Scan for the cell matching the given text and deliver its (x, y) coordinate at center. 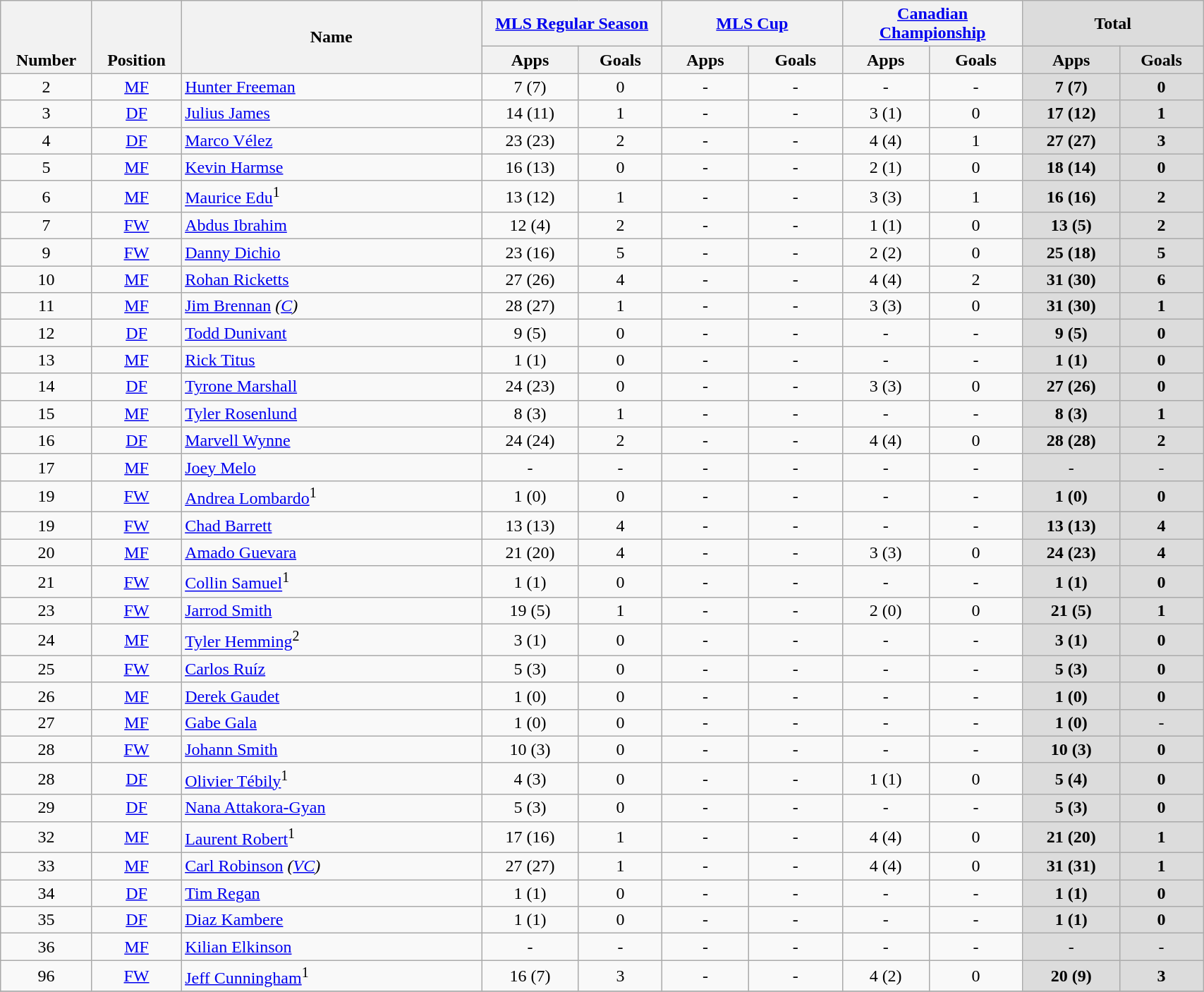
23 (47, 611)
2 (0) (886, 611)
17 (16) (530, 837)
Laurent Robert1 (332, 837)
Tyrone Marshall (332, 387)
35 (47, 920)
MLS Cup (753, 24)
96 (47, 976)
16 (16) (1071, 196)
21 (5) (1071, 611)
14 (11) (530, 114)
15 (47, 413)
Carlos Ruíz (332, 669)
20 (47, 552)
Position (136, 37)
13 (47, 360)
12 (4) (530, 226)
Total (1113, 24)
23 (16) (530, 253)
Rohan Ricketts (332, 279)
31 (31) (1071, 866)
Canadian Championship (932, 24)
Jim Brennan (C) (332, 306)
17 (47, 467)
5 (4) (1071, 779)
26 (47, 696)
Collin Samuel1 (332, 581)
Andrea Lombardo1 (332, 497)
Kilian Elkinson (332, 947)
36 (47, 947)
24 (24) (530, 440)
17 (12) (1071, 114)
11 (47, 306)
Joey Melo (332, 467)
2 (1) (886, 167)
12 (47, 333)
13 (12) (530, 196)
4 (2) (886, 976)
Number (47, 37)
Carl Robinson (VC) (332, 866)
Jarrod Smith (332, 611)
Maurice Edu1 (332, 196)
Diaz Kambere (332, 920)
16 (7) (530, 976)
Julius James (332, 114)
Rick Titus (332, 360)
Tyler Hemming2 (332, 641)
Todd Dunivant (332, 333)
MLS Regular Season (572, 24)
20 (9) (1071, 976)
Hunter Freeman (332, 87)
Tyler Rosenlund (332, 413)
34 (47, 893)
Kevin Harmse (332, 167)
Jeff Cunningham1 (332, 976)
16 (13) (530, 167)
27 (47, 722)
16 (47, 440)
Johann Smith (332, 749)
Amado Guevara (332, 552)
7 (47, 226)
28 (27) (530, 306)
25 (47, 669)
13 (5) (1071, 226)
Tim Regan (332, 893)
33 (47, 866)
Chad Barrett (332, 526)
10 (47, 279)
Olivier Tébily1 (332, 779)
Nana Attakora-Gyan (332, 808)
Derek Gaudet (332, 696)
32 (47, 837)
Marvell Wynne (332, 440)
14 (47, 387)
29 (47, 808)
25 (18) (1071, 253)
2 (2) (886, 253)
23 (23) (530, 140)
Abdus Ibrahim (332, 226)
Name (332, 37)
21 (47, 581)
19 (5) (530, 611)
28 (28) (1071, 440)
Gabe Gala (332, 722)
24 (47, 641)
9 (47, 253)
4 (3) (530, 779)
Danny Dichio (332, 253)
18 (14) (1071, 167)
Marco Vélez (332, 140)
